For the text-containing cell, return its midpoint in (x, y) coordinate format. 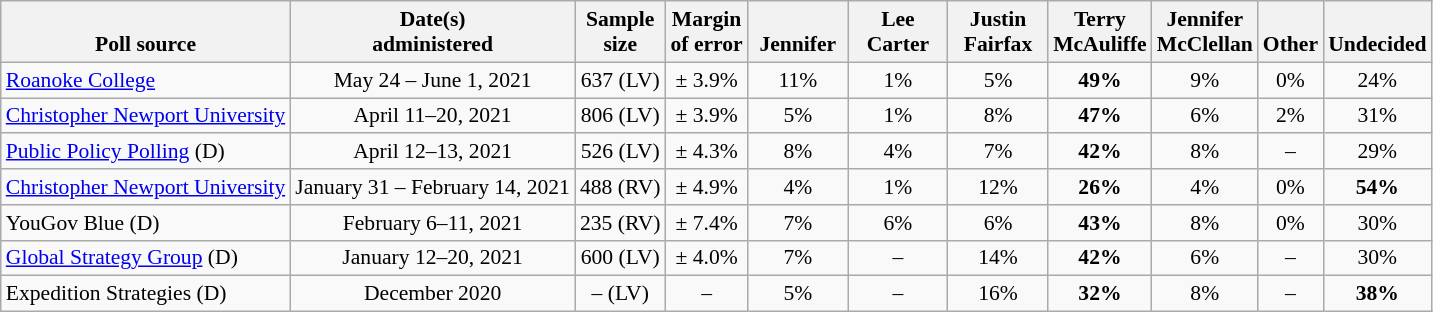
LeeCarter (898, 32)
Marginof error (706, 32)
54% (1377, 187)
JustinFairfax (998, 32)
± 4.0% (706, 258)
± 4.3% (706, 152)
9% (1205, 80)
11% (798, 80)
– (LV) (620, 294)
12% (998, 187)
14% (998, 258)
Roanoke College (146, 80)
± 4.9% (706, 187)
235 (RV) (620, 223)
January 12–20, 2021 (432, 258)
Other (1290, 32)
32% (1100, 294)
Expedition Strategies (D) (146, 294)
526 (LV) (620, 152)
24% (1377, 80)
Public Policy Polling (D) (146, 152)
Poll source (146, 32)
Global Strategy Group (D) (146, 258)
YouGov Blue (D) (146, 223)
Undecided (1377, 32)
38% (1377, 294)
Samplesize (620, 32)
806 (LV) (620, 116)
43% (1100, 223)
47% (1100, 116)
± 7.4% (706, 223)
29% (1377, 152)
488 (RV) (620, 187)
Jennifer (798, 32)
January 31 – February 14, 2021 (432, 187)
JenniferMcClellan (1205, 32)
600 (LV) (620, 258)
49% (1100, 80)
February 6–11, 2021 (432, 223)
December 2020 (432, 294)
April 12–13, 2021 (432, 152)
May 24 – June 1, 2021 (432, 80)
31% (1377, 116)
26% (1100, 187)
April 11–20, 2021 (432, 116)
2% (1290, 116)
Date(s)administered (432, 32)
TerryMcAuliffe (1100, 32)
637 (LV) (620, 80)
16% (998, 294)
